Locate the cell with the specified text and output its (x, y) center coordinate. 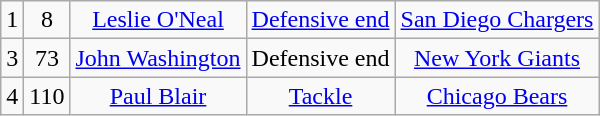
110 (47, 96)
73 (47, 58)
8 (47, 20)
New York Giants (497, 58)
John Washington (158, 58)
Chicago Bears (497, 96)
Leslie O'Neal (158, 20)
San Diego Chargers (497, 20)
1 (12, 20)
Tackle (320, 96)
4 (12, 96)
Paul Blair (158, 96)
3 (12, 58)
